Search for the cell housing the specified text and yield its [X, Y] center coordinate. 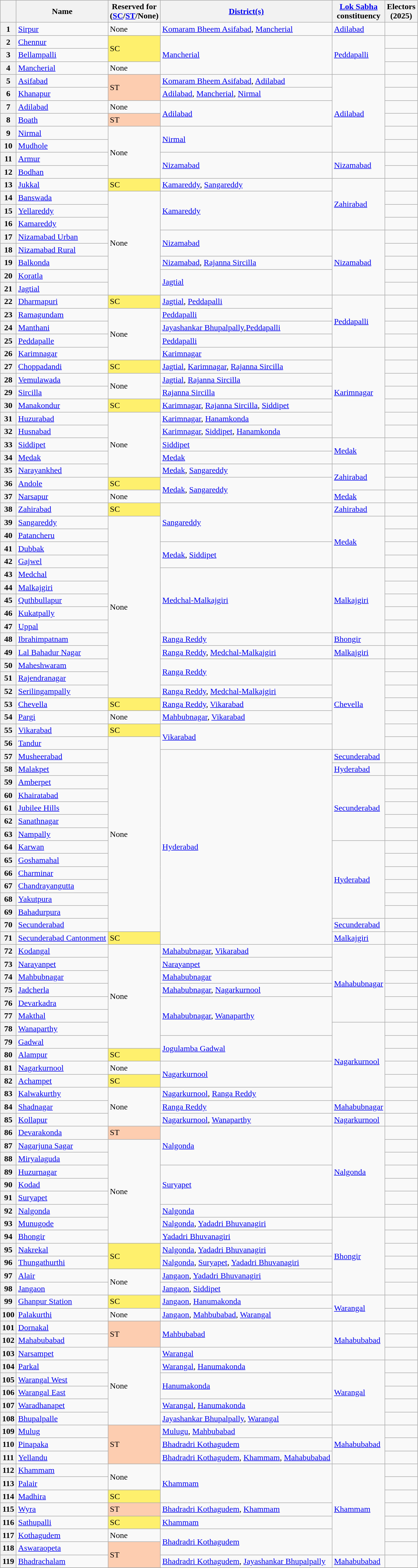
75 [8, 990]
Palakurthi [62, 1315]
114 [8, 1496]
77 [8, 1016]
90 [8, 1185]
Nampally [62, 834]
97 [8, 1276]
5 [8, 81]
15 [8, 211]
Sathupalli [62, 1522]
Armur [62, 159]
18 [8, 250]
60 [8, 795]
3 [8, 55]
109 [8, 1432]
98 [8, 1289]
47 [8, 626]
Khanapur [62, 94]
38 [8, 509]
Yellareddy [62, 211]
Kodad [62, 1185]
Sirpur [62, 29]
Dharmapuri [62, 302]
Mahabubnagar, Vikarabad [247, 951]
14 [8, 198]
80 [8, 1055]
Asifabad [62, 81]
Narayankhed [62, 470]
28 [8, 380]
54 [8, 717]
55 [8, 730]
Wanaparthy [62, 1029]
10 [8, 146]
53 [8, 704]
118 [8, 1548]
Yellandu [62, 1457]
52 [8, 691]
Nagarkurnool, Ranga Reddy [247, 1094]
113 [8, 1483]
Gajwel [62, 561]
51 [8, 678]
112 [8, 1470]
117 [8, 1535]
49 [8, 652]
44 [8, 587]
Andole [62, 483]
Adilabad, Mancherial, Nirmal [247, 94]
Gadwal [62, 1042]
Kukatpally [62, 613]
Jagtial, Karimnagar, Rajanna Sircilla [247, 366]
Medak, Siddipet [247, 555]
Peddapalle [62, 340]
Jangaon, Mahbubabad, Warangal [247, 1315]
Huzurnagar [62, 1172]
Miryalaguda [62, 1159]
Jagtial, Peddapalli [247, 302]
78 [8, 1029]
Yadadri Bhuvanagiri [247, 1237]
94 [8, 1237]
46 [8, 613]
26 [8, 353]
Devarkadra [62, 1003]
Electors(2025) [401, 12]
Alair [62, 1276]
106 [8, 1392]
85 [8, 1120]
Manthani [62, 328]
Serilingampally [62, 691]
Chennur [62, 42]
Komaram Bheem Asifabad, Adilabad [247, 81]
Kothagudem [62, 1535]
Lok Sabhaconstituency [359, 12]
Aswaraopeta [62, 1548]
Khairatabad [62, 795]
Huzurabad [62, 419]
Mahabubnagar, Wanaparthy [247, 1016]
43 [8, 574]
Yakutpura [62, 899]
Manakondur [62, 406]
72 [8, 951]
Nagarjuna Sagar [62, 1146]
74 [8, 977]
20 [8, 276]
Nagarkurnool, Wanaparthy [247, 1120]
61 [8, 808]
19 [8, 263]
Choppadandi [62, 366]
21 [8, 289]
35 [8, 470]
Vemulawada [62, 380]
71 [8, 938]
48 [8, 639]
Mahabubnagar, Nagarkurnool [247, 990]
Uppal [62, 626]
108 [8, 1418]
6 [8, 94]
93 [8, 1224]
107 [8, 1405]
Jayashankar Bhupalpally, Warangal [247, 1418]
50 [8, 665]
31 [8, 419]
Lal Bahadur Nagar [62, 652]
Karimnagar, Rajanna Sircilla, Siddipet [247, 406]
33 [8, 445]
Narsapur [62, 496]
Medchal [62, 574]
Wyra [62, 1509]
111 [8, 1457]
Kollapur [62, 1120]
86 [8, 1133]
Bellampalli [62, 55]
Pargi [62, 717]
24 [8, 328]
59 [8, 782]
105 [8, 1379]
99 [8, 1302]
89 [8, 1172]
115 [8, 1509]
101 [8, 1327]
Nizamabad Urban [62, 237]
Achampet [62, 1081]
Medchal-Malkajgiri [247, 600]
Kodangal [62, 951]
Ranga Reddy, Vikarabad [247, 704]
Mahbubnagar [62, 977]
Mudhole [62, 146]
1 [8, 29]
64 [8, 847]
56 [8, 743]
58 [8, 769]
Jangaon, Yadadri Bhuvanagiri [247, 1276]
Nakrekal [62, 1250]
Nalgonda, Suryapet, Yadadri Bhuvanagiri [247, 1263]
Thungathurthi [62, 1263]
Bhadrachalam [62, 1561]
Secunderabad Cantonment [62, 938]
Dornakal [62, 1327]
37 [8, 496]
Amberpet [62, 782]
Parkal [62, 1366]
Mulugu, Mahbubabad [247, 1432]
9 [8, 133]
Bahadurpura [62, 912]
100 [8, 1315]
40 [8, 535]
32 [8, 432]
Nizamabad, Rajanna Sircilla [247, 263]
25 [8, 340]
Rajendranagar [62, 678]
12 [8, 172]
Husnabad [62, 432]
Sircilla [62, 393]
30 [8, 406]
Jagtial, Rajanna Sircilla [247, 380]
82 [8, 1081]
Ghanpur Station [62, 1302]
42 [8, 561]
63 [8, 834]
87 [8, 1146]
Rajanna Sircilla [247, 393]
Palair [62, 1483]
70 [8, 925]
62 [8, 821]
Goshamahal [62, 860]
Mulug [62, 1432]
29 [8, 393]
68 [8, 899]
116 [8, 1522]
67 [8, 886]
Jubilee Hills [62, 808]
Bhadradri Kothagudem, Khammam, Mahabubabad [247, 1457]
Jadcherla [62, 990]
Warangal East [62, 1392]
39 [8, 522]
Koratla [62, 276]
69 [8, 912]
Madhira [62, 1496]
16 [8, 224]
104 [8, 1366]
22 [8, 302]
Dubbak [62, 548]
88 [8, 1159]
Jayashankar Bhupalpally,Peddapalli [247, 328]
65 [8, 860]
Banswada [62, 198]
Narsampet [62, 1353]
Mahbubnagar, Vikarabad [247, 717]
Alampur [62, 1055]
73 [8, 964]
66 [8, 873]
34 [8, 458]
Warangal West [62, 1379]
Jangaon, Hanumakonda [247, 1302]
Jogulamba Gadwal [247, 1048]
13 [8, 185]
Jukkal [62, 185]
Quthbullapur [62, 600]
Shadnagar [62, 1107]
Musheerabad [62, 756]
57 [8, 756]
103 [8, 1353]
23 [8, 315]
Chandrayangutta [62, 886]
8 [8, 120]
83 [8, 1094]
36 [8, 483]
Ramagundam [62, 315]
Makthal [62, 1016]
Bhadradri Kothagudem, Jayashankar Bhupalpally [247, 1561]
Reserved for(SC/ST/None) [134, 12]
11 [8, 159]
Nizamabad Rural [62, 250]
91 [8, 1197]
Bhadradri Kothagudem, Khammam [247, 1509]
Hanumakonda [247, 1386]
96 [8, 1263]
Komaram Bheem Asifabad, Mancherial [247, 29]
Malakpet [62, 769]
84 [8, 1107]
27 [8, 366]
7 [8, 107]
District(s) [247, 12]
Waradhanapet [62, 1405]
Karimnagar, Hanamkonda [247, 419]
Bodhan [62, 172]
Pinapaka [62, 1444]
Boath [62, 120]
76 [8, 1003]
Jangaon [62, 1289]
110 [8, 1444]
Ibrahimpatnam [62, 639]
Tandur [62, 743]
45 [8, 600]
95 [8, 1250]
Munugode [62, 1224]
Patancheru [62, 535]
Karwan [62, 847]
Balkonda [62, 263]
119 [8, 1561]
Kamareddy, Sangareddy [247, 185]
2 [8, 42]
Karimnagar, Siddipet, Hanamkonda [247, 432]
102 [8, 1340]
41 [8, 548]
79 [8, 1042]
Devarakonda [62, 1133]
Bhupalpalle [62, 1418]
81 [8, 1068]
Sanathnagar [62, 821]
92 [8, 1211]
4 [8, 68]
17 [8, 237]
Mahbubabad [247, 1334]
Jangaon, Siddipet [247, 1289]
Charminar [62, 873]
Kalwakurthy [62, 1094]
Name [62, 12]
Maheshwaram [62, 665]
